Identify which cell holds the provided text, then report its [x, y] central coordinate. 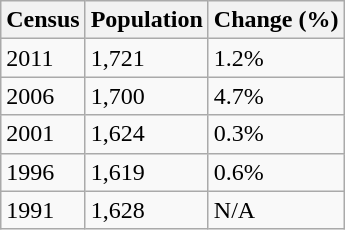
1,628 [146, 210]
2001 [43, 134]
N/A [276, 210]
4.7% [276, 96]
1,624 [146, 134]
2011 [43, 58]
0.6% [276, 172]
Change (%) [276, 20]
1,619 [146, 172]
Census [43, 20]
1,721 [146, 58]
1996 [43, 172]
2006 [43, 96]
1.2% [276, 58]
1991 [43, 210]
1,700 [146, 96]
Population [146, 20]
0.3% [276, 134]
